Search for the cell housing the specified text and yield its (x, y) center coordinate. 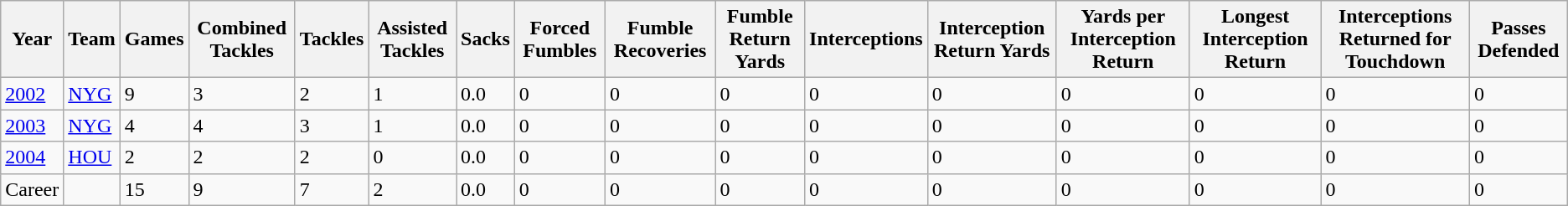
Games (154, 39)
Tackles (332, 39)
Yards per Interception Return (1122, 39)
Interceptions Returned for Touchdown (1395, 39)
Interceptions (866, 39)
2003 (32, 126)
Longest Interception Return (1255, 39)
Year (32, 39)
2004 (32, 157)
Passes Defended (1518, 39)
HOU (92, 157)
Interception Return Yards (992, 39)
Team (92, 39)
Combined Tackles (241, 39)
Fumble Return Yards (761, 39)
Fumble Recoveries (660, 39)
Forced Fumbles (560, 39)
Sacks (486, 39)
7 (332, 189)
15 (154, 189)
2002 (32, 94)
Assisted Tackles (412, 39)
Career (32, 189)
